Pinpoint the cell where the given text exists, returning its [X, Y] midpoint coordinate. 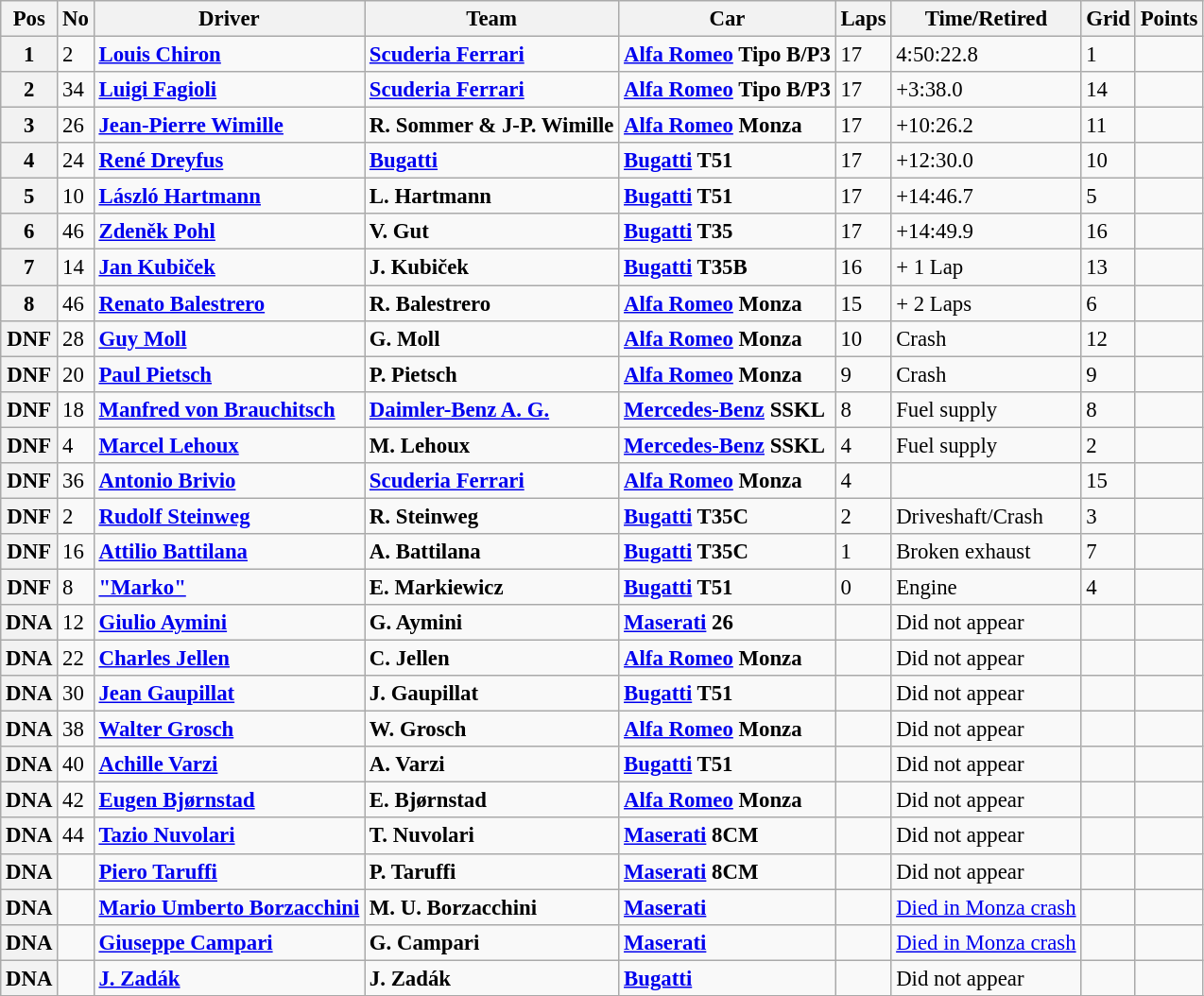
22 [76, 659]
28 [76, 338]
Manfred von Brauchitsch [229, 409]
40 [76, 764]
30 [76, 694]
38 [76, 730]
G. Aymini [491, 623]
42 [76, 800]
René Dreyfus [229, 161]
Points [1168, 19]
E. Markiewicz [491, 587]
Laps [864, 19]
+14:49.9 [987, 232]
26 [76, 126]
R. Sommer & J-P. Wimille [491, 126]
+3:38.0 [987, 90]
R. Balestrero [491, 303]
44 [76, 836]
Renato Balestrero [229, 303]
Luigi Fagioli [229, 90]
P. Pietsch [491, 374]
A. Varzi [491, 764]
+ 1 Lap [987, 267]
Maserati 26 [728, 623]
34 [76, 90]
Rudolf Steinweg [229, 516]
No [76, 19]
Antonio Brivio [229, 481]
Driver [229, 19]
G. Campari [491, 942]
Jean-Pierre Wimille [229, 126]
Car [728, 19]
24 [76, 161]
A. Battilana [491, 552]
0 [864, 587]
C. Jellen [491, 659]
Guy Moll [229, 338]
László Hartmann [229, 197]
P. Taruffi [491, 871]
W. Grosch [491, 730]
M. Lehoux [491, 445]
Engine [987, 587]
Piero Taruffi [229, 871]
V. Gut [491, 232]
Pos [29, 19]
T. Nuvolari [491, 836]
J. Kubiček [491, 267]
Grid [1108, 19]
11 [1108, 126]
G. Moll [491, 338]
M. U. Borzacchini [491, 907]
Daimler-Benz A. G. [491, 409]
Tazio Nuvolari [229, 836]
Team [491, 19]
Giulio Aymini [229, 623]
4:50:22.8 [987, 55]
18 [76, 409]
+14:46.7 [987, 197]
Bugatti T35 [728, 232]
Broken exhaust [987, 552]
Jean Gaupillat [229, 694]
Mario Umberto Borzacchini [229, 907]
36 [76, 481]
Bugatti T35B [728, 267]
Giuseppe Campari [229, 942]
E. Bjørnstad [491, 800]
+12:30.0 [987, 161]
Eugen Bjørnstad [229, 800]
Zdeněk Pohl [229, 232]
+10:26.2 [987, 126]
+ 2 Laps [987, 303]
J. Gaupillat [491, 694]
R. Steinweg [491, 516]
Charles Jellen [229, 659]
13 [1108, 267]
Jan Kubiček [229, 267]
20 [76, 374]
Paul Pietsch [229, 374]
Marcel Lehoux [229, 445]
Achille Varzi [229, 764]
Walter Grosch [229, 730]
Time/Retired [987, 19]
Louis Chiron [229, 55]
L. Hartmann [491, 197]
"Marko" [229, 587]
Attilio Battilana [229, 552]
Driveshaft/Crash [987, 516]
